From the cell containing the given text, extract its center point as (X, Y) coordinate. 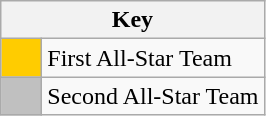
First All-Star Team (153, 58)
Second All-Star Team (153, 96)
Key (132, 20)
